Scan for the cell matching the given text and deliver its [x, y] coordinate at center. 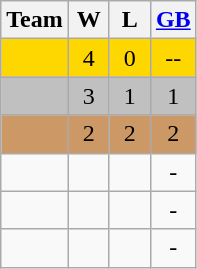
4 [88, 58]
W [88, 20]
Team [35, 20]
-- [173, 58]
0 [130, 58]
L [130, 20]
3 [88, 96]
GB [173, 20]
